Output the [X, Y] coordinate of the center of the cell containing the given text.  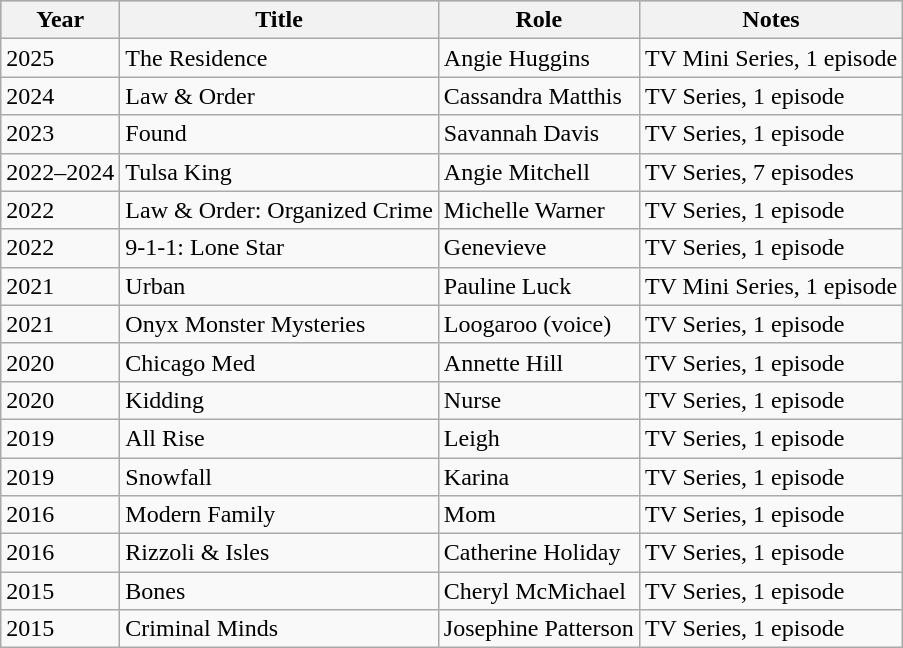
Onyx Monster Mysteries [280, 324]
Law & Order [280, 96]
Chicago Med [280, 362]
Josephine Patterson [538, 629]
Loogaroo (voice) [538, 324]
Catherine Holiday [538, 553]
2024 [60, 96]
Found [280, 134]
Leigh [538, 438]
Karina [538, 477]
Urban [280, 286]
Cassandra Matthis [538, 96]
Annette Hill [538, 362]
Mom [538, 515]
Nurse [538, 400]
2025 [60, 58]
TV Series, 7 episodes [770, 172]
Role [538, 20]
Michelle Warner [538, 210]
9-1-1: Lone Star [280, 248]
Criminal Minds [280, 629]
Rizzoli & Isles [280, 553]
Snowfall [280, 477]
2022–2024 [60, 172]
Genevieve [538, 248]
Year [60, 20]
Notes [770, 20]
Savannah Davis [538, 134]
Title [280, 20]
Pauline Luck [538, 286]
Angie Mitchell [538, 172]
Cheryl McMichael [538, 591]
Angie Huggins [538, 58]
2023 [60, 134]
Law & Order: Organized Crime [280, 210]
Modern Family [280, 515]
Tulsa King [280, 172]
Bones [280, 591]
The Residence [280, 58]
Kidding [280, 400]
All Rise [280, 438]
